For the text-containing cell, return its midpoint in (X, Y) coordinate format. 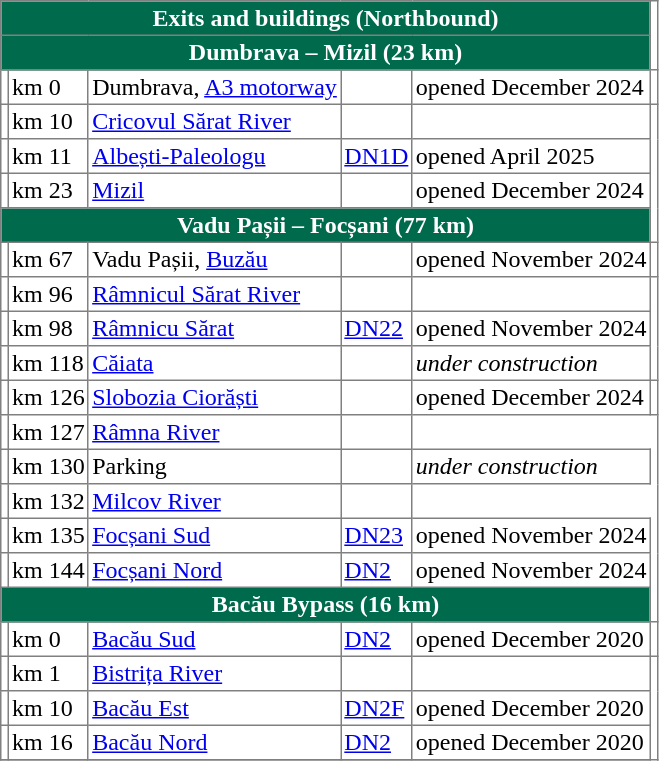
Slobozia Ciorăști (214, 397)
km 67 (48, 259)
km 96 (48, 294)
km 1 (48, 673)
km 130 (48, 466)
Bacău Nord (214, 742)
Bacău Est (214, 708)
km 126 (48, 397)
km 132 (48, 501)
km 23 (48, 190)
km 135 (48, 535)
Dumbrava, A3 motorway (214, 87)
Focșani Nord (214, 570)
km 98 (48, 328)
km 11 (48, 156)
DN2F (377, 708)
Râmnicu Sărat (214, 328)
Dumbrava – Mizil (23 km) (326, 52)
Parking (214, 466)
km 118 (48, 363)
km 144 (48, 570)
DN22 (377, 328)
Râmna River (214, 432)
Milcov River (214, 501)
Focșani Sud (214, 535)
Căiata (214, 363)
Exits and buildings (Northbound) (326, 18)
Vadu Pașii, Buzău (214, 259)
km 127 (48, 432)
Bistrița River (214, 673)
opened April 2025 (531, 156)
Bacău Sud (214, 639)
Albești-Paleologu (214, 156)
Vadu Pașii – Focșani (77 km) (326, 225)
DN1D (377, 156)
km 16 (48, 742)
Bacău Bypass (16 km) (326, 604)
DN23 (377, 535)
Râmnicul Sărat River (214, 294)
Cricovul Sărat River (214, 121)
Mizil (214, 190)
